Return (x, y) of the center of cell containing provided text 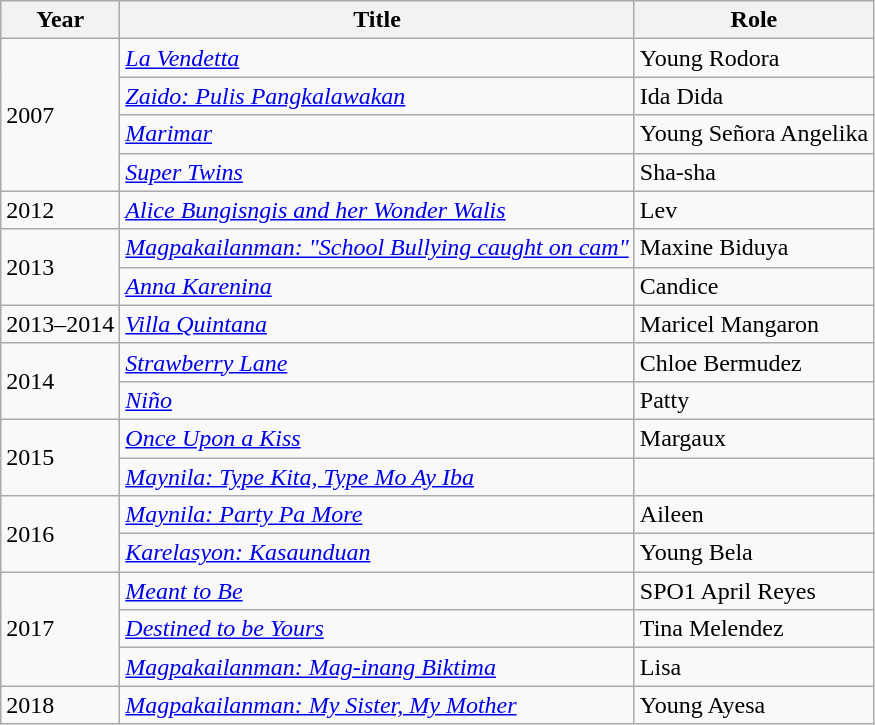
Maynila: Type Kita, Type Mo Ay Iba (377, 477)
Magpakailanman: Mag-inang Biktima (377, 667)
2018 (60, 705)
2007 (60, 115)
Young Rodora (754, 58)
2016 (60, 534)
SPO1 April Reyes (754, 591)
Title (377, 20)
Sha-sha (754, 172)
Alice Bungisngis and her Wonder Walis (377, 210)
Maxine Biduya (754, 248)
Tina Melendez (754, 629)
Young Señora Angelika (754, 134)
Role (754, 20)
2012 (60, 210)
Super Twins (377, 172)
Strawberry Lane (377, 362)
Patty (754, 400)
Villa Quintana (377, 324)
Lisa (754, 667)
Year (60, 20)
2017 (60, 629)
Maricel Mangaron (754, 324)
Aileen (754, 515)
La Vendetta (377, 58)
Young Bela (754, 553)
Karelasyon: Kasaunduan (377, 553)
Niño (377, 400)
Marimar (377, 134)
Candice (754, 286)
2014 (60, 381)
2013–2014 (60, 324)
Meant to Be (377, 591)
Magpakailanman: My Sister, My Mother (377, 705)
Anna Karenina (377, 286)
2013 (60, 267)
Young Ayesa (754, 705)
Once Upon a Kiss (377, 438)
Magpakailanman: "School Bullying caught on cam" (377, 248)
Chloe Bermudez (754, 362)
Lev (754, 210)
Ida Dida (754, 96)
Margaux (754, 438)
2015 (60, 457)
Zaido: Pulis Pangkalawakan (377, 96)
Destined to be Yours (377, 629)
Maynila: Party Pa More (377, 515)
